Capture the cell that displays the provided text and extract its [X, Y] central coordinate. 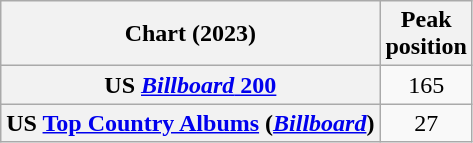
US Billboard 200 [190, 85]
US Top Country Albums (Billboard) [190, 123]
27 [426, 123]
165 [426, 85]
Chart (2023) [190, 34]
Peakposition [426, 34]
